For the text-containing cell, return its midpoint in (X, Y) coordinate format. 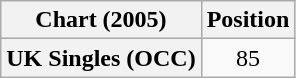
UK Singles (OCC) (101, 58)
Position (248, 20)
85 (248, 58)
Chart (2005) (101, 20)
